From the cell containing the given text, extract its center point as [X, Y] coordinate. 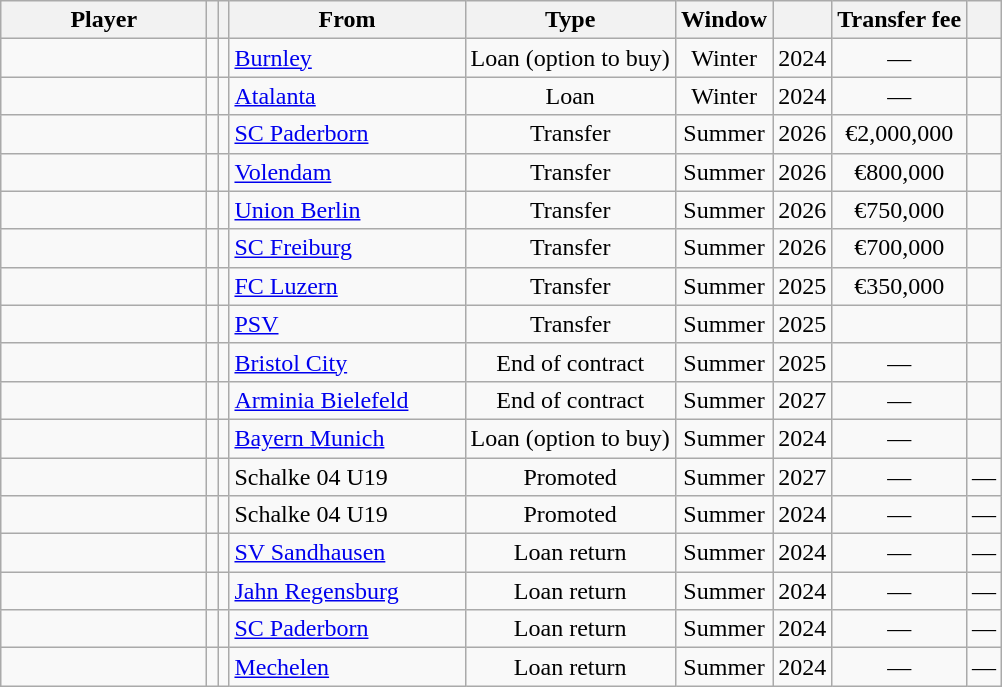
Bayern Munich [347, 438]
€700,000 [900, 248]
Burnley [347, 58]
Jahn Regensburg [347, 591]
€800,000 [900, 172]
From [347, 20]
SV Sandhausen [347, 553]
€2,000,000 [900, 134]
Type [570, 20]
Arminia Bielefeld [347, 400]
Loan [570, 96]
Mechelen [347, 667]
Volendam [347, 172]
SC Freiburg [347, 248]
Player [104, 20]
€750,000 [900, 210]
Bristol City [347, 362]
€350,000 [900, 286]
FC Luzern [347, 286]
Union Berlin [347, 210]
PSV [347, 324]
Atalanta [347, 96]
Transfer fee [900, 20]
Window [724, 20]
